Extract the [x, y] coordinate from the center of the cell holding the provided text.  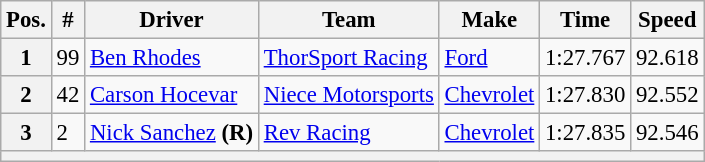
Driver [172, 20]
3 [26, 133]
Team [348, 20]
1:27.835 [586, 133]
1 [26, 58]
Make [489, 20]
1:27.830 [586, 95]
92.552 [668, 95]
Time [586, 20]
Rev Racing [348, 133]
Ford [489, 58]
92.546 [668, 133]
Niece Motorsports [348, 95]
Speed [668, 20]
1:27.767 [586, 58]
Pos. [26, 20]
Nick Sanchez (R) [172, 133]
42 [68, 95]
# [68, 20]
Ben Rhodes [172, 58]
ThorSport Racing [348, 58]
92.618 [668, 58]
99 [68, 58]
Carson Hocevar [172, 95]
